Identify which cell holds the provided text, then report its (x, y) central coordinate. 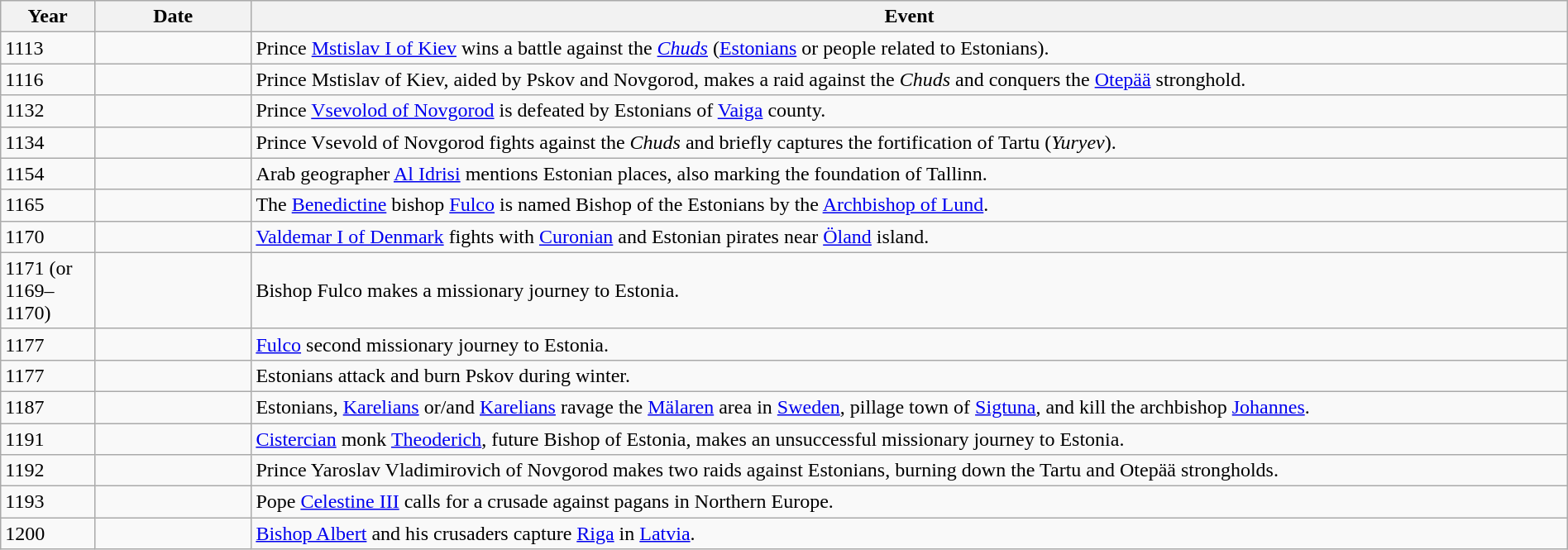
Bishop Albert and his crusaders capture Riga in Latvia. (910, 533)
Fulco second missionary journey to Estonia. (910, 344)
Event (910, 17)
Estonians attack and burn Pskov during winter. (910, 375)
1193 (48, 502)
1113 (48, 48)
Valdemar I of Denmark fights with Curonian and Estonian pirates near Öland island. (910, 237)
Prince Vsevolod of Novgorod is defeated by Estonians of Vaiga county. (910, 111)
Year (48, 17)
1171 (or 1169–1170) (48, 290)
Prince Mstislav I of Kiev wins a battle against the Chuds (Estonians or people related to Estonians). (910, 48)
1192 (48, 471)
1170 (48, 237)
1200 (48, 533)
1187 (48, 407)
1191 (48, 439)
1165 (48, 205)
Estonians, Karelians or/and Karelians ravage the Mälaren area in Sweden, pillage town of Sigtuna, and kill the archbishop Johannes. (910, 407)
Pope Celestine III calls for a crusade against pagans in Northern Europe. (910, 502)
The Benedictine bishop Fulco is named Bishop of the Estonians by the Archbishop of Lund. (910, 205)
Cistercian monk Theoderich, future Bishop of Estonia, makes an unsuccessful missionary journey to Estonia. (910, 439)
Date (172, 17)
Arab geographer Al Idrisi mentions Estonian places, also marking the foundation of Tallinn. (910, 174)
1116 (48, 79)
1134 (48, 142)
Bishop Fulco makes a missionary journey to Estonia. (910, 290)
Prince Yaroslav Vladimirovich of Novgorod makes two raids against Estonians, burning down the Tartu and Otepää strongholds. (910, 471)
Prince Vsevold of Novgorod fights against the Chuds and briefly captures the fortification of Tartu (Yuryev). (910, 142)
1132 (48, 111)
Prince Mstislav of Kiev, aided by Pskov and Novgorod, makes a raid against the Chuds and conquers the Otepää stronghold. (910, 79)
1154 (48, 174)
